Find where the given text appears and provide that cell's center as (X, Y) coordinate. 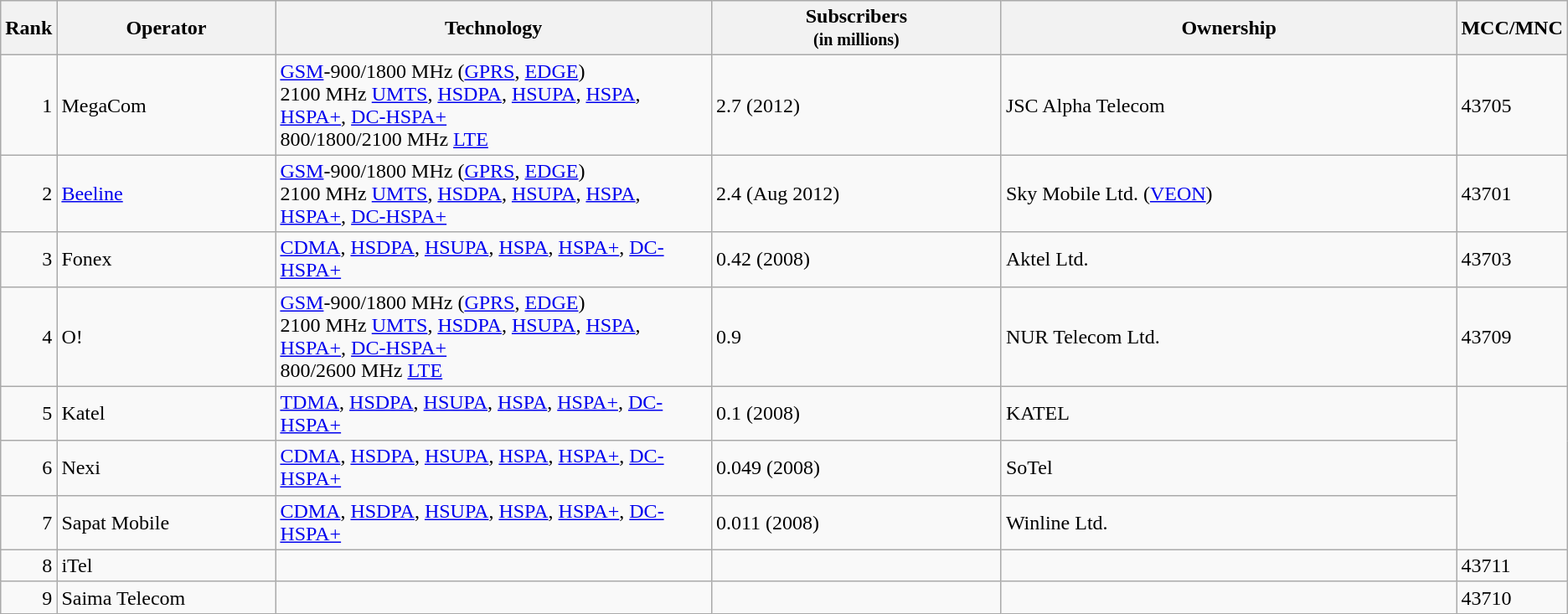
4 (28, 337)
43703 (1512, 260)
MCC/MNC (1512, 28)
Operator (166, 28)
GSM-900/1800 MHz (GPRS, EDGE)2100 MHz UMTS, HSDPA, HSUPA, HSPA, HSPA+, DC-HSPA+ (494, 193)
GSM-900/1800 MHz (GPRS, EDGE) 2100 MHz UMTS, HSDPA, HSUPA, HSPA, HSPA+, DC-HSPA+ 800/2600 MHz LTE (494, 337)
3 (28, 260)
6 (28, 467)
43709 (1512, 337)
2.4 (Aug 2012) (856, 193)
O! (166, 337)
iTel (166, 565)
0.42 (2008) (856, 260)
NUR Telecom Ltd. (1228, 337)
Technology (494, 28)
Subscribers(in millions) (856, 28)
JSC Alpha Telecom (1228, 106)
43705 (1512, 106)
0.9 (856, 337)
Beeline (166, 193)
Fonex (166, 260)
Sapat Mobile (166, 523)
43711 (1512, 565)
TDMA, HSDPA, HSUPA, HSPA, HSPA+, DC-HSPA+ (494, 414)
0.049 (2008) (856, 467)
2 (28, 193)
Sky Mobile Ltd. (VEON) (1228, 193)
SoTel (1228, 467)
2.7 (2012) (856, 106)
8 (28, 565)
Rank (28, 28)
0.011 (2008) (856, 523)
9 (28, 597)
MegaCom (166, 106)
7 (28, 523)
Nexi (166, 467)
Katel (166, 414)
0.1 (2008) (856, 414)
Aktel Ltd. (1228, 260)
5 (28, 414)
43710 (1512, 597)
Saima Telecom (166, 597)
GSM-900/1800 MHz (GPRS, EDGE)2100 MHz UMTS, HSDPA, HSUPA, HSPA, HSPA+, DC-HSPA+800/1800/2100 MHz LTE (494, 106)
Winline Ltd. (1228, 523)
KATEL (1228, 414)
1 (28, 106)
43701 (1512, 193)
Ownership (1228, 28)
